Output the (x, y) coordinate of the center of the cell containing the given text.  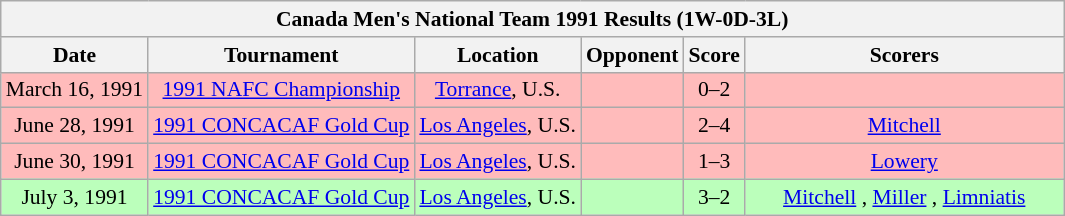
June 28, 1991 (74, 126)
Lowery (904, 162)
0–2 (714, 90)
1991 NAFC Championship (281, 90)
1–3 (714, 162)
Score (714, 55)
Location (498, 55)
2–4 (714, 126)
Date (74, 55)
Mitchell , Miller , Limniatis (904, 197)
March 16, 1991 (74, 90)
3–2 (714, 197)
Mitchell (904, 126)
June 30, 1991 (74, 162)
Scorers (904, 55)
July 3, 1991 (74, 197)
Tournament (281, 55)
Torrance, U.S. (498, 90)
Opponent (632, 55)
Canada Men's National Team 1991 Results (1W-0D-3L) (532, 19)
